Provide the [x, y] coordinate of the cell's center where the given text is located.  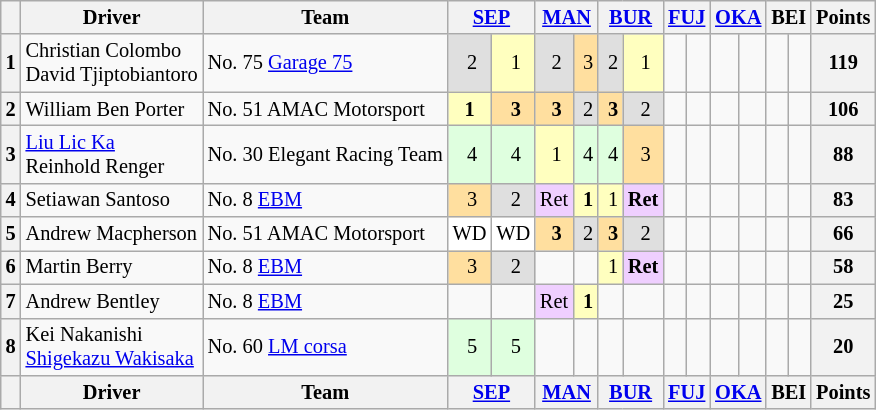
Kei Nakanishi Shigekazu Wakisaka [112, 347]
Martin Berry [112, 267]
Setiawan Santoso [112, 200]
119 [843, 63]
No. 60 LM corsa [326, 347]
83 [843, 200]
No. 30 Elegant Racing Team [326, 154]
Liu Lic Ka Reinhold Renger [112, 154]
Christian Colombo David Tjiptobiantoro [112, 63]
66 [843, 234]
No. 75 Garage 75 [326, 63]
25 [843, 301]
58 [843, 267]
20 [843, 347]
Andrew Bentley [112, 301]
Andrew Macpherson [112, 234]
William Ben Porter [112, 109]
8 [11, 347]
106 [843, 109]
6 [11, 267]
88 [843, 154]
7 [11, 301]
